Pinpoint the cell where the given text exists, returning its (x, y) midpoint coordinate. 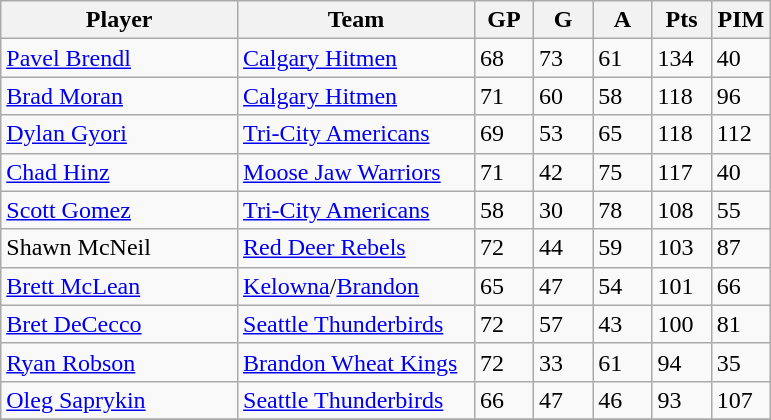
Bret DeCecco (120, 324)
Pts (682, 20)
69 (504, 134)
68 (504, 58)
87 (740, 248)
55 (740, 210)
G (564, 20)
GP (504, 20)
Red Deer Rebels (356, 248)
Dylan Gyori (120, 134)
Scott Gomez (120, 210)
33 (564, 362)
Oleg Saprykin (120, 400)
75 (622, 172)
30 (564, 210)
117 (682, 172)
53 (564, 134)
Moose Jaw Warriors (356, 172)
Brett McLean (120, 286)
81 (740, 324)
Ryan Robson (120, 362)
Shawn McNeil (120, 248)
42 (564, 172)
A (622, 20)
57 (564, 324)
59 (622, 248)
PIM (740, 20)
54 (622, 286)
Pavel Brendl (120, 58)
46 (622, 400)
108 (682, 210)
Kelowna/Brandon (356, 286)
43 (622, 324)
60 (564, 96)
96 (740, 96)
107 (740, 400)
112 (740, 134)
94 (682, 362)
Brandon Wheat Kings (356, 362)
Team (356, 20)
35 (740, 362)
73 (564, 58)
134 (682, 58)
Player (120, 20)
78 (622, 210)
93 (682, 400)
Chad Hinz (120, 172)
44 (564, 248)
Brad Moran (120, 96)
103 (682, 248)
100 (682, 324)
101 (682, 286)
